Locate the cell with the specified text and output its (X, Y) center coordinate. 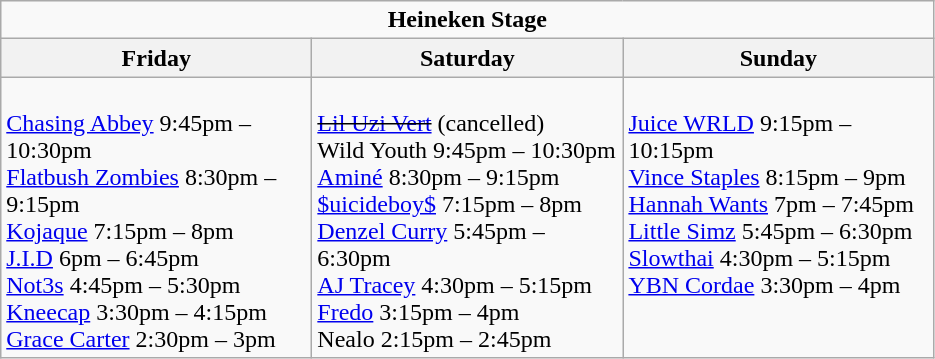
Heineken Stage (468, 20)
Sunday (778, 58)
Saturday (468, 58)
Friday (156, 58)
